Detect which cell encompasses the target text, then output its (x, y) center coordinate. 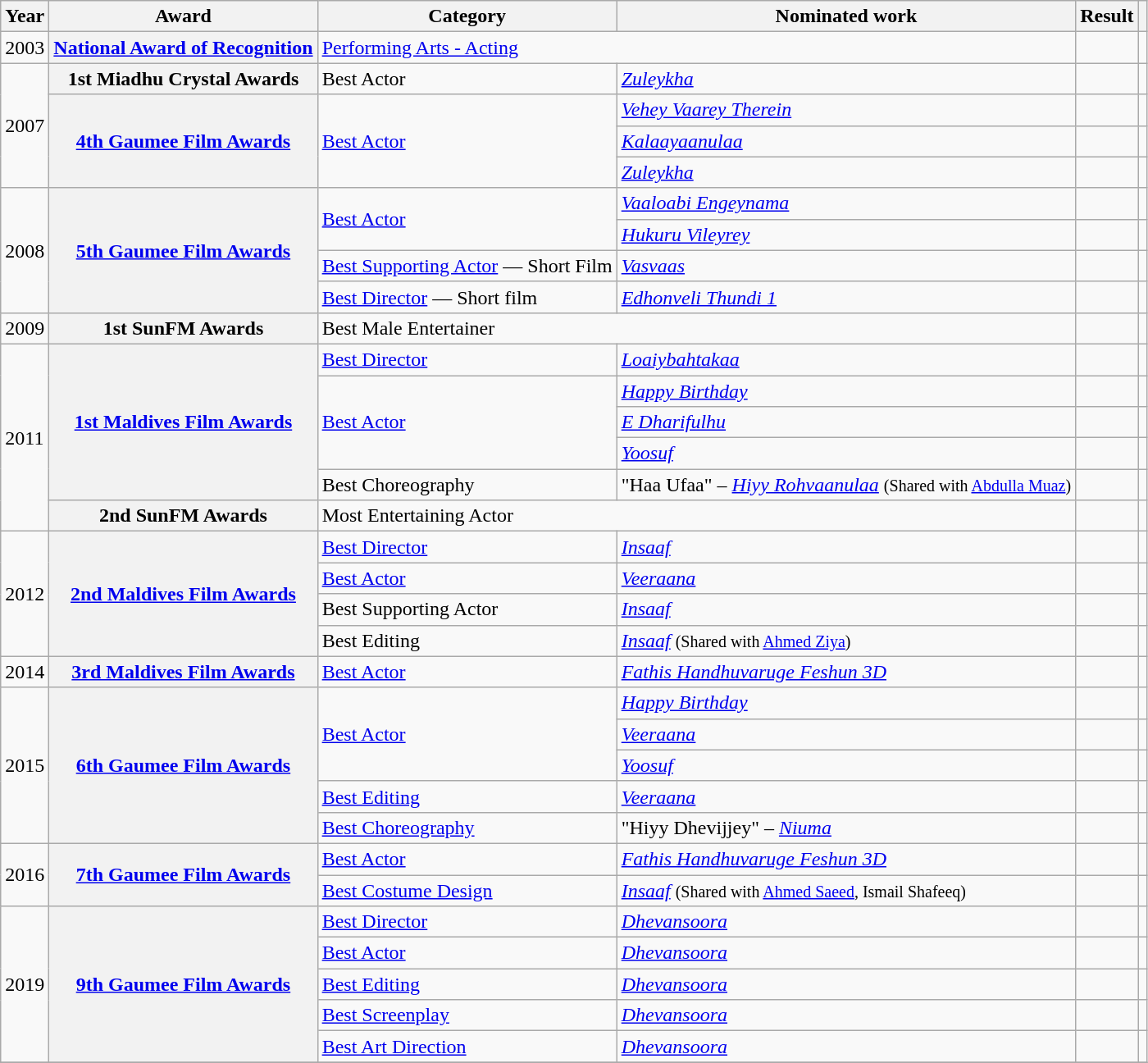
Loaiybahtakaa (846, 359)
2003 (25, 48)
Best Screenplay (467, 1015)
2008 (25, 250)
Best Art Direction (467, 1047)
E Dharifulhu (846, 422)
Best Supporting Actor (467, 609)
Kalaayaanulaa (846, 141)
Year (25, 16)
Edhonveli Thundi 1 (846, 297)
Best Supporting Actor — Short Film (467, 266)
Insaaf (Shared with Ahmed Ziya) (846, 641)
Vehey Vaarey Therein (846, 110)
1st Maldives Film Awards (184, 422)
2007 (25, 125)
7th Gaumee Film Awards (184, 874)
9th Gaumee Film Awards (184, 984)
"Hiyy Dhevijjey" – Niuma (846, 828)
National Award of Recognition (184, 48)
Nominated work (846, 16)
4th Gaumee Film Awards (184, 141)
Vasvaas (846, 266)
Award (184, 16)
1st SunFM Awards (184, 328)
2012 (25, 594)
2014 (25, 672)
2015 (25, 765)
6th Gaumee Film Awards (184, 765)
5th Gaumee Film Awards (184, 250)
2011 (25, 437)
Performing Arts - Acting (697, 48)
Category (467, 16)
Result (1107, 16)
Best Director — Short film (467, 297)
"Haa Ufaa" – Hiyy Rohvaanulaa (Shared with Abdulla Muaz) (846, 485)
3rd Maldives Film Awards (184, 672)
Most Entertaining Actor (697, 516)
Best Costume Design (467, 890)
Insaaf (Shared with Ahmed Saeed, Ismail Shafeeq) (846, 890)
2019 (25, 984)
1st Miadhu Crystal Awards (184, 79)
2009 (25, 328)
2nd Maldives Film Awards (184, 594)
2016 (25, 874)
Hukuru Vileyrey (846, 235)
Vaaloabi Engeynama (846, 203)
Best Male Entertainer (697, 328)
2nd SunFM Awards (184, 516)
